Identify which cell holds the provided text, then report its (x, y) central coordinate. 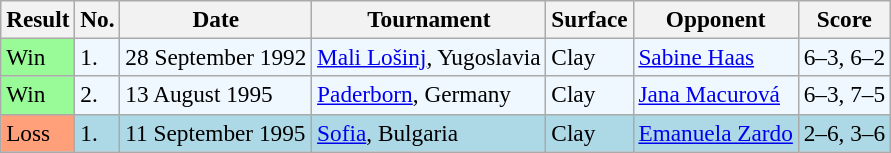
Emanuela Zardo (716, 133)
Score (844, 19)
6–3, 6–2 (844, 57)
Sabine Haas (716, 57)
6–3, 7–5 (844, 95)
No. (98, 19)
2–6, 3–6 (844, 133)
2. (98, 95)
Mali Lošinj, Yugoslavia (429, 57)
Loss (38, 133)
Date (216, 19)
Tournament (429, 19)
Surface (590, 19)
11 September 1995 (216, 133)
Opponent (716, 19)
Result (38, 19)
Jana Macurová (716, 95)
13 August 1995 (216, 95)
Paderborn, Germany (429, 95)
Sofia, Bulgaria (429, 133)
28 September 1992 (216, 57)
